Pinpoint the cell where the given text exists, returning its (x, y) midpoint coordinate. 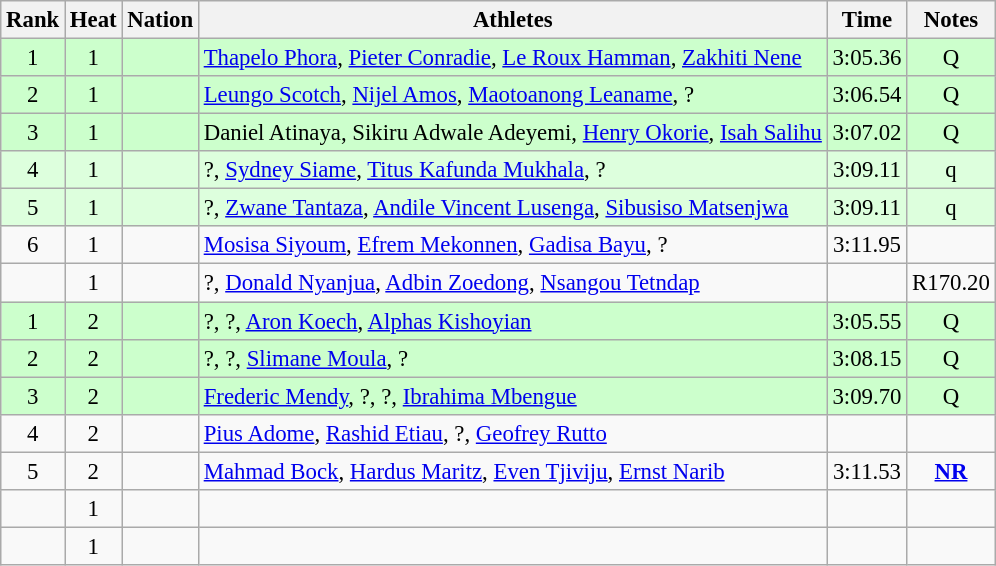
3:11.53 (867, 471)
3:11.95 (867, 245)
Time (867, 20)
3:08.15 (867, 358)
?, ?, Aron Koech, Alphas Kishoyian (512, 321)
Rank (33, 20)
?, Donald Nyanjua, Adbin Zoedong, Nsangou Tetndap (512, 283)
Heat (94, 20)
?, Zwane Tantaza, Andile Vincent Lusenga, Sibusiso Matsenjwa (512, 208)
Leungo Scotch, Nijel Amos, Maotoanong Leaname, ? (512, 95)
Mahmad Bock, Hardus Maritz, Even Tjiviju, Ernst Narib (512, 471)
Daniel Atinaya, Sikiru Adwale Adeyemi, Henry Okorie, Isah Salihu (512, 133)
3:05.55 (867, 321)
Nation (160, 20)
R170.20 (951, 283)
6 (33, 245)
Notes (951, 20)
3:07.02 (867, 133)
?, Sydney Siame, Titus Kafunda Mukhala, ? (512, 170)
3:05.36 (867, 58)
?, ?, Slimane Moula, ? (512, 358)
3:06.54 (867, 95)
3:09.70 (867, 396)
NR (951, 471)
Thapelo Phora, Pieter Conradie, Le Roux Hamman, Zakhiti Nene (512, 58)
Frederic Mendy, ?, ?, Ibrahima Mbengue (512, 396)
Athletes (512, 20)
Mosisa Siyoum, Efrem Mekonnen, Gadisa Bayu, ? (512, 245)
Pius Adome, Rashid Etiau, ?, Geofrey Rutto (512, 433)
